Locate the cell with the specified text and output its [x, y] center coordinate. 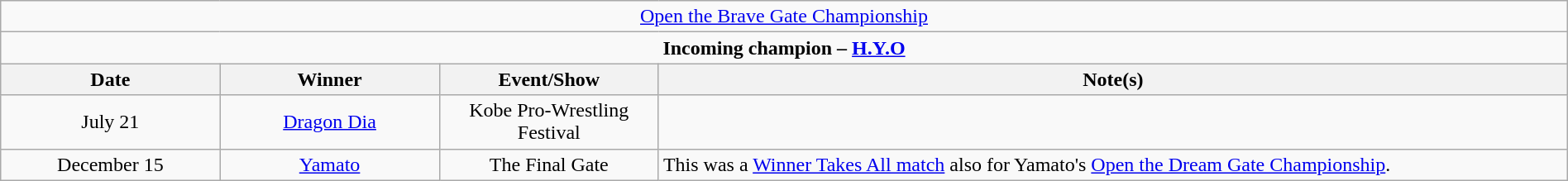
The Final Gate [549, 164]
Date [111, 79]
Dragon Dia [329, 122]
Kobe Pro-Wrestling Festival [549, 122]
Winner [329, 79]
This was a Winner Takes All match also for Yamato's Open the Dream Gate Championship. [1113, 164]
July 21 [111, 122]
Yamato [329, 164]
Event/Show [549, 79]
Open the Brave Gate Championship [784, 17]
December 15 [111, 164]
Note(s) [1113, 79]
Incoming champion – H.Y.O [784, 48]
